Search for the cell housing the specified text and yield its (x, y) center coordinate. 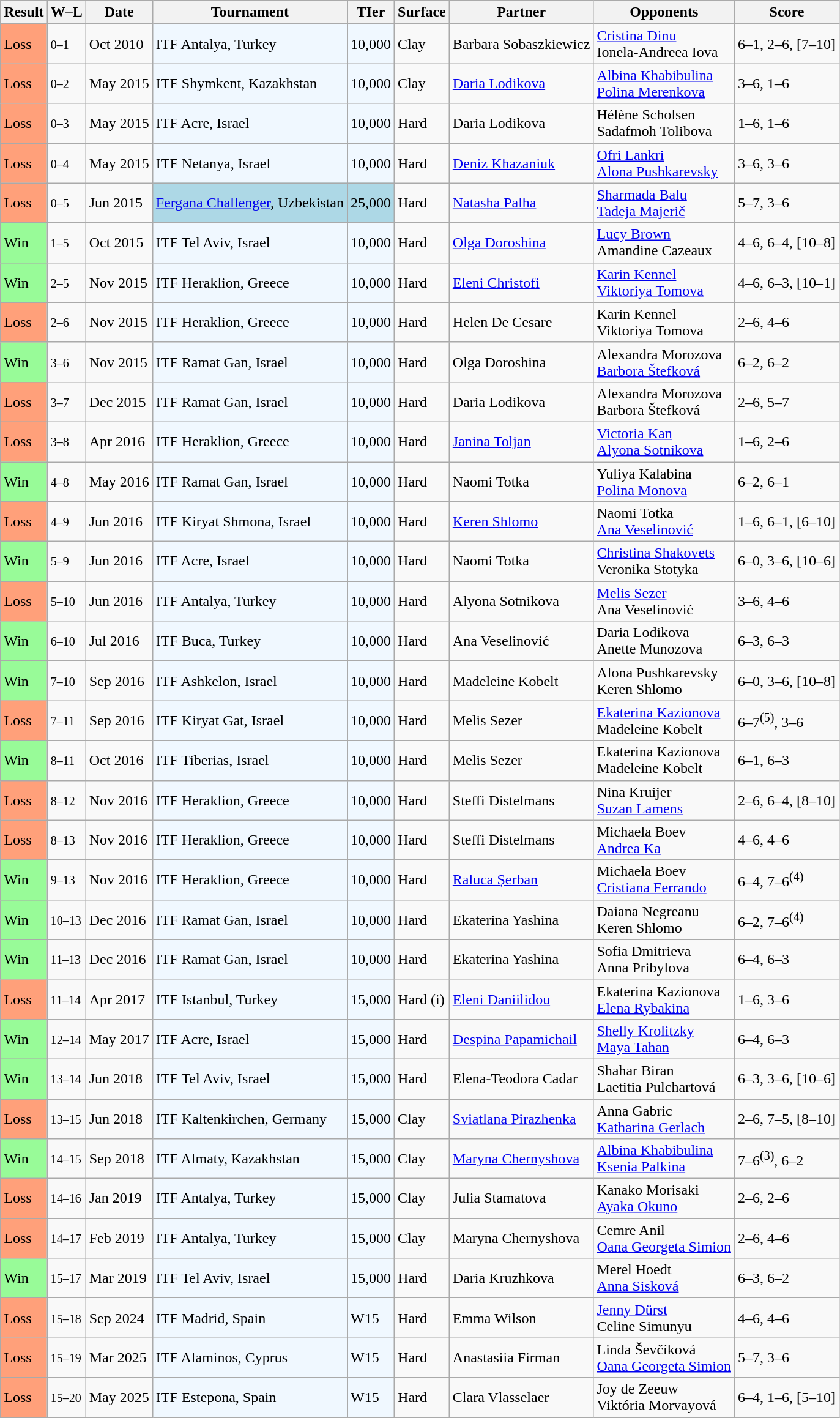
14–17 (66, 1239)
1–6, 2–6 (787, 442)
10–13 (66, 919)
5–10 (66, 601)
W–L (66, 12)
ITF Istanbul, Turkey (250, 999)
Sharmada Balu Tadeja Majerič (664, 203)
Result (24, 12)
Helen De Cesare (521, 322)
4–8 (66, 481)
Madeleine Kobelt (521, 681)
ITF Ashkelon, Israel (250, 681)
6–7(5), 3–6 (787, 721)
Julia Stamatova (521, 1198)
Jun 2015 (119, 203)
Michaela Boev Andrea Ka (664, 840)
ITF Kaltenkirchen, Germany (250, 1119)
4–6, 6–3, [10–1] (787, 283)
15–20 (66, 1398)
7–6(3), 6–2 (787, 1159)
Sofia Dmitrieva Anna Pribylova (664, 960)
Hard (i) (422, 999)
Melis Sezer Ana Veselinović (664, 601)
Elena-Teodora Cadar (521, 1078)
Fergana Challenger, Uzbekistan (250, 203)
6–3, 6–3 (787, 641)
Naomi Totka Ana Veselinović (664, 521)
2–6 (66, 322)
Christina Shakovets Veronika Stotyka (664, 562)
Victoria Kan Alyona Sotnikova (664, 442)
9–13 (66, 880)
12–14 (66, 1039)
Oct 2010 (119, 44)
Sep 2018 (119, 1159)
8–12 (66, 800)
7–10 (66, 681)
Partner (521, 12)
Oct 2016 (119, 760)
0–1 (66, 44)
Cristina Dinu Ionela-Andreea Iova (664, 44)
1–5 (66, 242)
Eleni Daniilidou (521, 999)
3–6 (66, 362)
11–13 (66, 960)
3–7 (66, 401)
13–14 (66, 1078)
0–2 (66, 83)
Shahar Biran Laetitia Pulchartová (664, 1078)
ITF Kiryat Shmona, Israel (250, 521)
ITF Madrid, Spain (250, 1318)
Anna Gabric Katharina Gerlach (664, 1119)
6–2, 6–2 (787, 362)
Eleni Christofi (521, 283)
ITF Buca, Turkey (250, 641)
14–15 (66, 1159)
6–2, 6–1 (787, 481)
6–4, 7–6(4) (787, 880)
8–13 (66, 840)
7–11 (66, 721)
Kanako Morisaki Ayaka Okuno (664, 1198)
Opponents (664, 12)
May 2025 (119, 1398)
15–19 (66, 1357)
2–6, 7–5, [8–10] (787, 1119)
Sep 2024 (119, 1318)
1–6, 1–6 (787, 124)
May 2017 (119, 1039)
13–15 (66, 1119)
ITF Shymkent, Kazakhstan (250, 83)
Yuliya Kalabina Polina Monova (664, 481)
14–16 (66, 1198)
Ana Veselinović (521, 641)
Tournament (250, 12)
6–3, 3–6, [10–6] (787, 1078)
6–4, 1–6, [5–10] (787, 1398)
Apr 2016 (119, 442)
2–6, 6–4, [8–10] (787, 800)
6–2, 7–6(4) (787, 919)
Alyona Sotnikova (521, 601)
Ekaterina Kazionova Elena Rybakina (664, 999)
Daria Kruzhkova (521, 1278)
6–0, 3–6, [10–6] (787, 562)
Ofri Lankri Alona Pushkarevsky (664, 163)
Feb 2019 (119, 1239)
Emma Wilson (521, 1318)
4–6, 6–4, [10–8] (787, 242)
2–6, 2–6 (787, 1198)
ITF Tiberias, Israel (250, 760)
ITF Kiryat Gat, Israel (250, 721)
6–10 (66, 641)
Alona Pushkarevsky Keren Shlomo (664, 681)
Apr 2017 (119, 999)
ITF Estepona, Spain (250, 1398)
11–14 (66, 999)
Michaela Boev Cristiana Ferrando (664, 880)
0–5 (66, 203)
Mar 2019 (119, 1278)
Merel Hoedt Anna Sisková (664, 1278)
25,000 (371, 203)
8–11 (66, 760)
4–9 (66, 521)
ITF Alaminos, Cyprus (250, 1357)
Surface (422, 12)
Jan 2019 (119, 1198)
Deniz Khazaniuk (521, 163)
Cemre Anil Oana Georgeta Simion (664, 1239)
15–17 (66, 1278)
Mar 2025 (119, 1357)
Janina Toljan (521, 442)
ITF Almaty, Kazakhstan (250, 1159)
Jenny Dürst Celine Simunyu (664, 1318)
3–8 (66, 442)
Despina Papamichail (521, 1039)
6–3, 6–2 (787, 1278)
Albina Khabibulina Polina Merenkova (664, 83)
Clara Vlasselaer (521, 1398)
Jul 2016 (119, 641)
TIer (371, 12)
1–6, 6–1, [6–10] (787, 521)
Barbara Sobaszkiewicz (521, 44)
0–4 (66, 163)
Shelly Krolitzky Maya Tahan (664, 1039)
6–1, 2–6, [7–10] (787, 44)
3–6, 3–6 (787, 163)
Lucy Brown Amandine Cazeaux (664, 242)
Hélène Scholsen Sadafmoh Tolibova (664, 124)
Dec 2015 (119, 401)
Daiana Negreanu Keren Shlomo (664, 919)
Joy de Zeeuw Viktória Morvayová (664, 1398)
6–0, 3–6, [10–8] (787, 681)
Albina Khabibulina Ksenia Palkina (664, 1159)
Keren Shlomo (521, 521)
Linda Ševčíková Oana Georgeta Simion (664, 1357)
15–18 (66, 1318)
Daria Lodikova Anette Munozova (664, 641)
1–6, 3–6 (787, 999)
Sviatlana Pirazhenka (521, 1119)
Natasha Palha (521, 203)
6–1, 6–3 (787, 760)
Date (119, 12)
Anastasiia Firman (521, 1357)
Score (787, 12)
3–6, 1–6 (787, 83)
May 2016 (119, 481)
2–6, 5–7 (787, 401)
2–5 (66, 283)
0–3 (66, 124)
ITF Netanya, Israel (250, 163)
3–6, 4–6 (787, 601)
5–9 (66, 562)
Oct 2015 (119, 242)
Raluca Șerban (521, 880)
Nina Kruijer Suzan Lamens (664, 800)
